Detect which cell encompasses the target text, then output its [x, y] center coordinate. 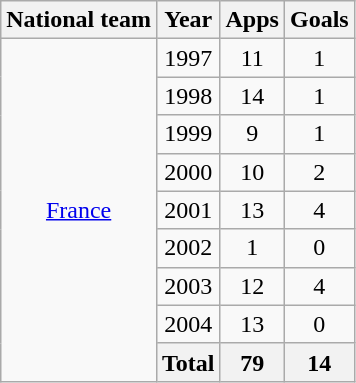
France [79, 210]
1999 [188, 134]
Goals [319, 20]
1998 [188, 96]
Apps [252, 20]
2000 [188, 172]
2 [319, 172]
National team [79, 20]
79 [252, 362]
1997 [188, 58]
11 [252, 58]
2001 [188, 210]
2004 [188, 324]
Total [188, 362]
2002 [188, 248]
10 [252, 172]
Year [188, 20]
12 [252, 286]
2003 [188, 286]
9 [252, 134]
